Scan for the cell matching the given text and deliver its (X, Y) coordinate at center. 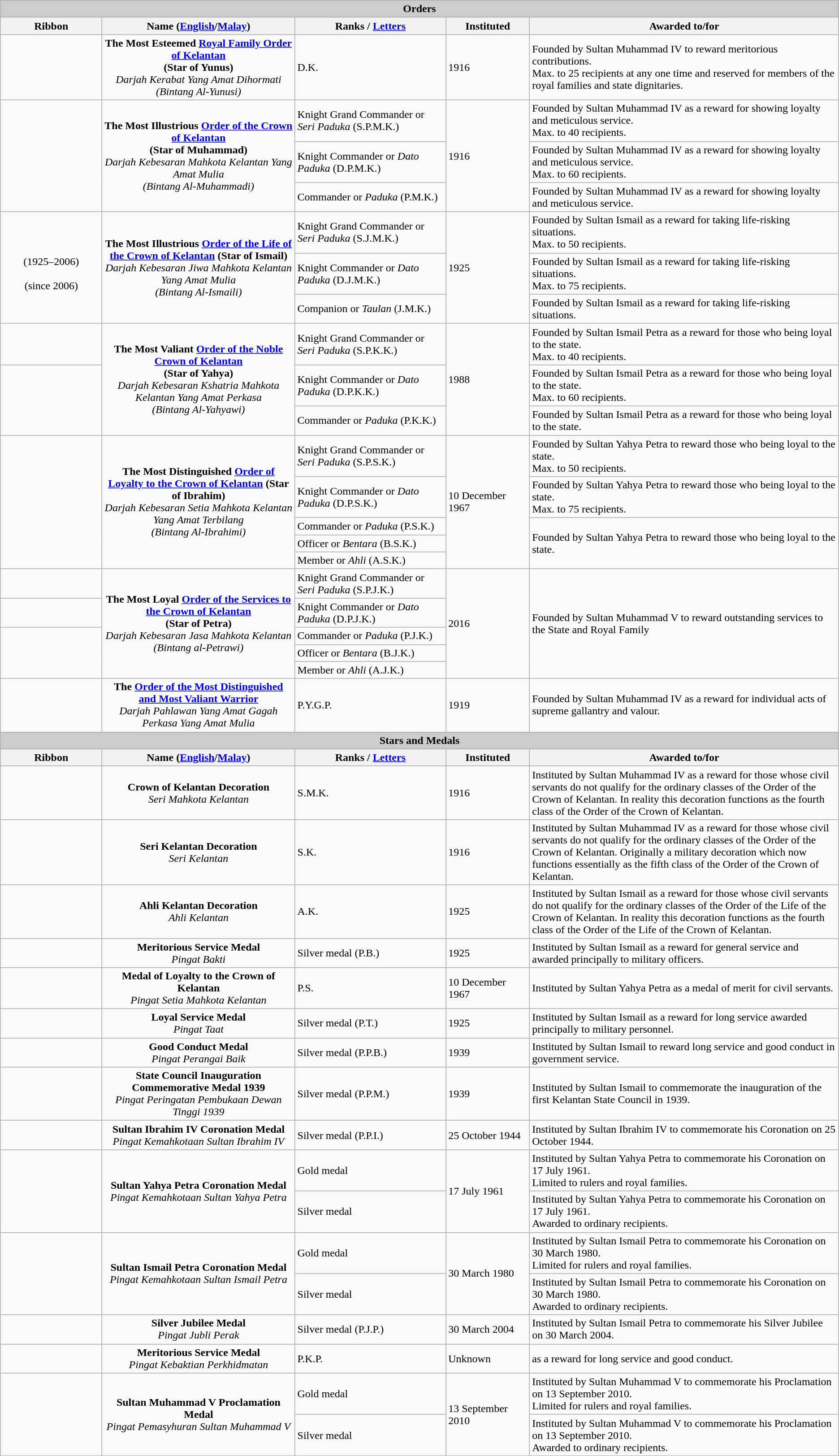
Crown of Kelantan DecorationSeri Mahkota Kelantan (199, 793)
Officer or Bentara (B.S.K.) (370, 543)
Instituted by Sultan Ismail as a reward for long service awarded principally to military personnel. (684, 1023)
Founded by Sultan Ismail as a reward for taking life-risking situations. Max. to 50 recipients. (684, 232)
2016 (488, 624)
Founded by Sultan Muhammad IV as a reward for showing loyalty and meticulous service. Max. to 40 recipients. (684, 121)
Instituted by Sultan Muhammad V to commemorate his Proclamation on 13 September 2010. Awarded to ordinary recipients. (684, 1435)
Seri Kelantan DecorationSeri Kelantan (199, 852)
Silver medal (P.J.P.) (370, 1329)
Medal of Loyalty to the Crown of KelantanPingat Setia Mahkota Kelantan (199, 988)
1988 (488, 379)
D.K. (370, 67)
Founded by Sultan Muhammad V to reward outstanding services to the State and Royal Family (684, 624)
Founded by Sultan Ismail Petra as a reward for those who being loyal to the state. Max. to 40 recipients. (684, 344)
Instituted by Sultan Muhammad V to commemorate his Proclamation on 13 September 2010. Limited for rulers and royal families. (684, 1394)
Founded by Sultan Ismail Petra as a reward for those who being loyal to the state. Max. to 60 recipients. (684, 385)
Founded by Sultan Ismail as a reward for taking life-risking situations. (684, 309)
Knight Commander or Dato Paduka (D.P.S.K.) (370, 497)
The Most Loyal Order of the Services to the Crown of Kelantan (Star of Petra)Darjah Kebesaran Jasa Mahkota Kelantan (Bintang al-Petrawi) (199, 624)
Instituted by Sultan Yahya Petra to commemorate his Coronation on 17 July 1961. Awarded to ordinary recipients. (684, 1212)
P.S. (370, 988)
Officer or Bentara (B.J.K.) (370, 653)
13 September 2010 (488, 1414)
25 October 1944 (488, 1135)
State Council Inauguration Commemorative Medal 1939Pingat Peringatan Pembukaan Dewan Tinggi 1939 (199, 1094)
S.K. (370, 852)
Founded by Sultan Muhammad IV as a reward for showing loyalty and meticulous service. Max. to 60 recipients. (684, 162)
30 March 1980 (488, 1273)
Knight Grand Commander or Seri Paduka (S.P.S.K.) (370, 456)
Instituted by Sultan Ismail as a reward for general service and awarded principally to military officers. (684, 952)
Commander or Paduka (P.S.K.) (370, 526)
17 July 1961 (488, 1191)
Ahli Kelantan DecorationAhli Kelantan (199, 911)
Instituted by Sultan Yahya Petra to commemorate his Coronation on 17 July 1961. Limited to rulers and royal families. (684, 1170)
Silver medal (P.P.B.) (370, 1053)
Member or Ahli (A.J.K.) (370, 670)
S.M.K. (370, 793)
A.K. (370, 911)
Founded by Sultan Yahya Petra to reward those who being loyal to the state. Max. to 50 recipients. (684, 456)
Meritorious Service MedalPingat Bakti (199, 952)
Silver medal (P.T.) (370, 1023)
Commander or Paduka (P.M.K.) (370, 197)
Good Conduct MedalPingat Perangai Baik (199, 1053)
The Most Esteemed Royal Family Order of Kelantan(Star of Yunus)Darjah Kerabat Yang Amat Dihormati (Bintang Al-Yunusi) (199, 67)
Silver medal (P.P.I.) (370, 1135)
Knight Commander or Dato Paduka (D.J.M.K.) (370, 274)
Instituted by Sultan Ismail Petra to commemorate his Silver Jubilee on 30 March 2004. (684, 1329)
Knight Commander or Dato Paduka (D.P.J.K.) (370, 613)
Companion or Taulan (J.M.K.) (370, 309)
Sultan Ismail Petra Coronation MedalPingat Kemahkotaan Sultan Ismail Petra (199, 1273)
30 March 2004 (488, 1329)
Knight Grand Commander or Seri Paduka (S.J.M.K.) (370, 232)
The Order of the Most Distinguished and Most Valiant Warrior Darjah Pahlawan Yang Amat Gagah Perkasa Yang Amat Mulia (199, 705)
(1925–2006) (since 2006) (51, 267)
Sultan Yahya Petra Coronation MedalPingat Kemahkotaan Sultan Yahya Petra (199, 1191)
Knight Commander or Dato Paduka (D.P.M.K.) (370, 162)
Orders (419, 9)
Instituted by Sultan Ismail to reward long service and good conduct in government service. (684, 1053)
Sultan Ibrahim IV Coronation MedalPingat Kemahkotaan Sultan Ibrahim IV (199, 1135)
Founded by Sultan Yahya Petra to reward those who being loyal to the state. Max. to 75 recipients. (684, 497)
Instituted by Sultan Yahya Petra as a medal of merit for civil servants. (684, 988)
Instituted by Sultan Ismail to commemorate the inauguration of the first Kelantan State Council in 1939. (684, 1094)
Silver medal (P.B.) (370, 952)
Stars and Medals (419, 740)
Commander or Paduka (P.J.K.) (370, 636)
Silver medal (P.P.M.) (370, 1094)
Instituted by Sultan Ismail Petra to commemorate his Coronation on 30 March 1980. Limited for rulers and royal families. (684, 1253)
Member or Ahli (A.S.K.) (370, 561)
Knight Grand Commander or Seri Paduka (S.P.M.K.) (370, 121)
Sultan Muhammad V Proclamation MedalPingat Pemasyhuran Sultan Muhammad V (199, 1414)
Meritorious Service MedalPingat Kebaktian Perkhidmatan (199, 1359)
P.Y.G.P. (370, 705)
Silver Jubilee MedalPingat Jubli Perak (199, 1329)
Unknown (488, 1359)
Knight Grand Commander or Seri Paduka (S.P.J.K.) (370, 584)
1919 (488, 705)
The Most Illustrious Order of the Crown of Kelantan (Star of Muhammad)Darjah Kebesaran Mahkota Kelantan Yang Amat Mulia (Bintang Al-Muhammadi) (199, 156)
Founded by Sultan Muhammad IV as a reward for individual acts of supreme gallantry and valour. (684, 705)
Knight Commander or Dato Paduka (D.P.K.K.) (370, 385)
Commander or Paduka (P.K.K.) (370, 421)
Founded by Sultan Ismail as a reward for taking life-risking situations. Max. to 75 recipients. (684, 274)
Founded by Sultan Yahya Petra to reward those who being loyal to the state. (684, 543)
P.K.P. (370, 1359)
Loyal Service MedalPingat Taat (199, 1023)
Founded by Sultan Muhammad IV as a reward for showing loyalty and meticulous service. (684, 197)
Knight Grand Commander or Seri Paduka (S.P.K.K.) (370, 344)
Founded by Sultan Ismail Petra as a reward for those who being loyal to the state. (684, 421)
as a reward for long service and good conduct. (684, 1359)
Instituted by Sultan Ismail Petra to commemorate his Coronation on 30 March 1980. Awarded to ordinary recipients. (684, 1294)
Instituted by Sultan Ibrahim IV to commemorate his Coronation on 25 October 1944. (684, 1135)
